Find where the given text appears and provide that cell's center as [X, Y] coordinate. 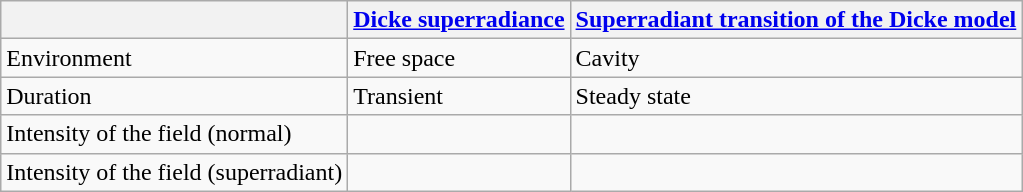
Cavity [796, 58]
Intensity of the field (superradiant) [174, 172]
Superradiant transition of the Dicke model [796, 20]
Steady state [796, 96]
Dicke superradiance [459, 20]
Duration [174, 96]
Environment [174, 58]
Transient [459, 96]
Free space [459, 58]
Intensity of the field (normal) [174, 134]
